Output the [x, y] coordinate of the center of the cell containing the given text.  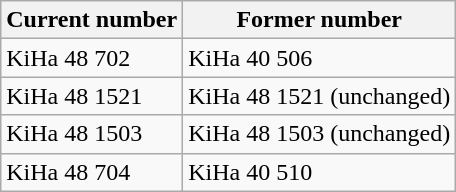
KiHa 48 704 [92, 172]
KiHa 48 1503 [92, 134]
Former number [320, 20]
KiHa 40 510 [320, 172]
KiHa 48 1521 [92, 96]
Current number [92, 20]
KiHa 40 506 [320, 58]
KiHa 48 702 [92, 58]
KiHa 48 1503 (unchanged) [320, 134]
KiHa 48 1521 (unchanged) [320, 96]
